Return the [X, Y] coordinate for the center point of the cell that contains the specified text.  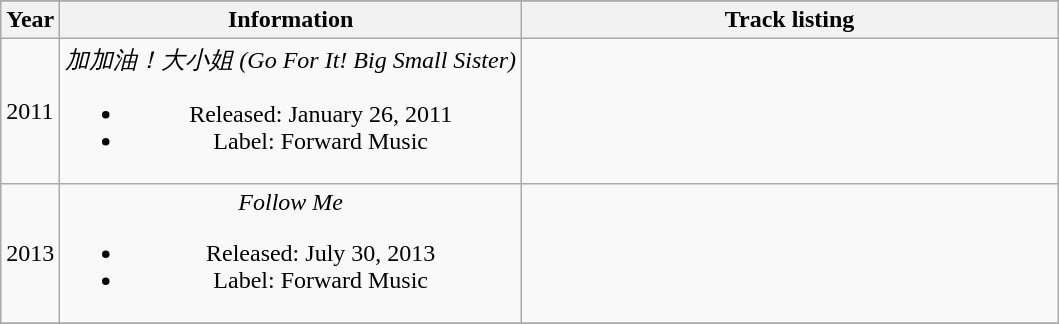
Track listing [790, 20]
2013 [30, 253]
Year [30, 20]
Information [291, 20]
Follow MeReleased: July 30, 2013Label: Forward Music [291, 253]
2011 [30, 112]
加加油！大小姐 (Go For It! Big Small Sister)Released: January 26, 2011Label: Forward Music [291, 112]
